Return the (x, y) coordinate for the center point of the cell that contains the specified text.  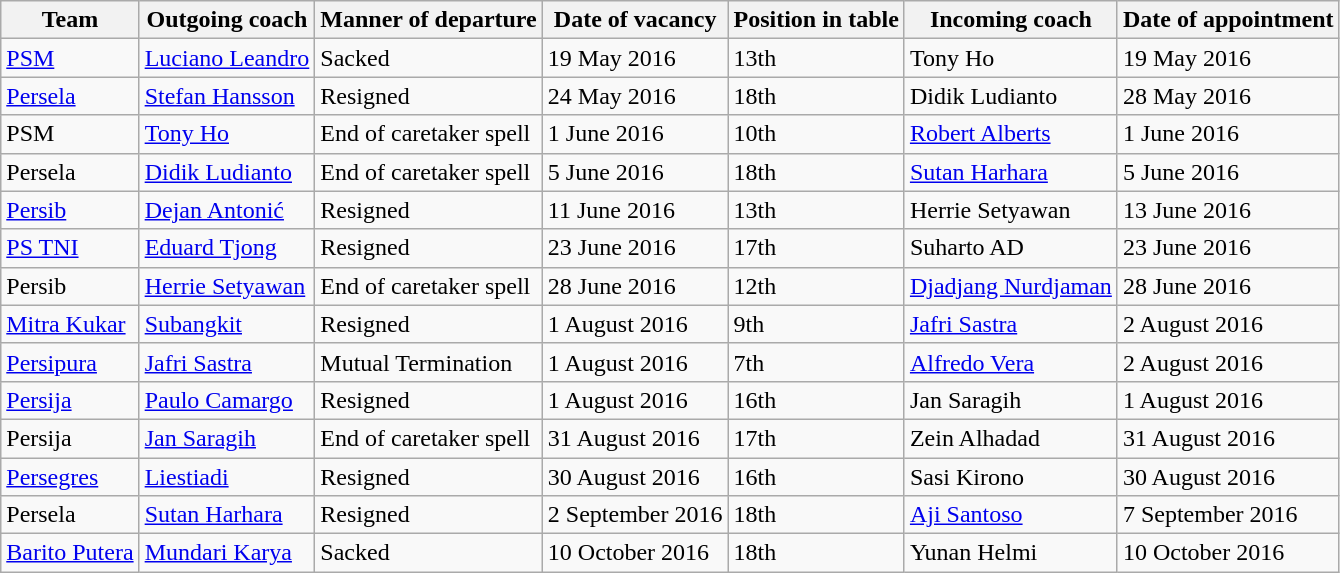
Zein Alhadad (1010, 438)
Persegres (70, 477)
Stefan Hansson (227, 96)
Subangkit (227, 324)
10th (816, 134)
Eduard Tjong (227, 248)
Date of vacancy (635, 20)
Outgoing coach (227, 20)
Incoming coach (1010, 20)
Date of appointment (1228, 20)
Manner of departure (428, 20)
PS TNI (70, 248)
Barito Putera (70, 553)
Luciano Leandro (227, 58)
28 May 2016 (1228, 96)
Liestiadi (227, 477)
Robert Alberts (1010, 134)
Suharto AD (1010, 248)
12th (816, 286)
7 September 2016 (1228, 515)
11 June 2016 (635, 210)
Position in table (816, 20)
Paulo Camargo (227, 400)
Aji Santoso (1010, 515)
Mitra Kukar (70, 324)
13 June 2016 (1228, 210)
Alfredo Vera (1010, 362)
Sasi Kirono (1010, 477)
7th (816, 362)
9th (816, 324)
2 September 2016 (635, 515)
24 May 2016 (635, 96)
Yunan Helmi (1010, 553)
Mundari Karya (227, 553)
Team (70, 20)
Persipura (70, 362)
Mutual Termination (428, 362)
Dejan Antonić (227, 210)
Djadjang Nurdjaman (1010, 286)
